Pinpoint the cell where the given text exists, returning its (x, y) midpoint coordinate. 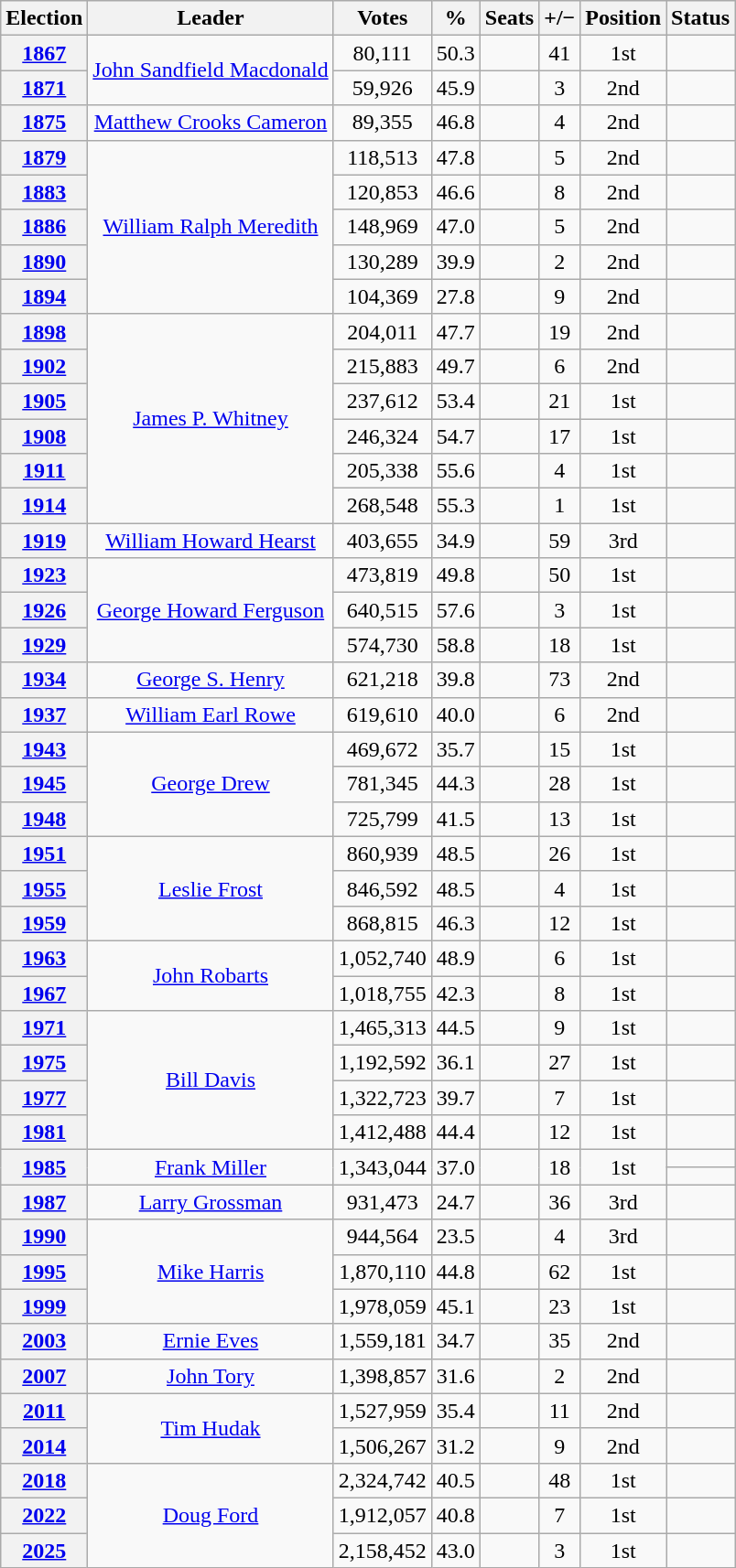
640,515 (383, 610)
931,473 (383, 1202)
47.8 (456, 157)
Bill Davis (211, 1080)
35.4 (456, 1411)
1902 (44, 366)
1879 (44, 157)
621,218 (383, 680)
55.6 (456, 471)
William Howard Hearst (211, 541)
23.5 (456, 1237)
47.0 (456, 227)
268,548 (383, 506)
1971 (44, 1028)
1,192,592 (383, 1063)
Larry Grossman (211, 1202)
27.8 (456, 296)
36.1 (456, 1063)
1,018,755 (383, 993)
43.0 (456, 1551)
473,819 (383, 575)
1,465,313 (383, 1028)
1898 (44, 331)
725,799 (383, 819)
36 (560, 1202)
1975 (44, 1063)
47.7 (456, 331)
John Tory (211, 1376)
62 (560, 1272)
George Drew (211, 784)
2007 (44, 1376)
45.9 (456, 88)
1977 (44, 1098)
1890 (44, 262)
17 (560, 436)
944,564 (383, 1237)
59 (560, 541)
868,815 (383, 923)
44.3 (456, 784)
49.7 (456, 366)
31.2 (456, 1445)
57.6 (456, 610)
1,052,740 (383, 958)
Leslie Frost (211, 888)
39.7 (456, 1098)
130,289 (383, 262)
1911 (44, 471)
1,559,181 (383, 1341)
1985 (44, 1167)
Frank Miller (211, 1167)
26 (560, 854)
1987 (44, 1202)
40.0 (456, 714)
246,324 (383, 436)
469,672 (383, 749)
1929 (44, 645)
Matthew Crooks Cameron (211, 123)
13 (560, 819)
118,513 (383, 157)
1867 (44, 53)
Tim Hudak (211, 1428)
1875 (44, 123)
1,912,057 (383, 1515)
1948 (44, 819)
1,412,488 (383, 1133)
1,870,110 (383, 1272)
53.4 (456, 401)
1999 (44, 1306)
46.3 (456, 923)
37.0 (456, 1167)
34.9 (456, 541)
Position (623, 18)
35.7 (456, 749)
1,506,267 (383, 1445)
237,612 (383, 401)
George S. Henry (211, 680)
1995 (44, 1272)
Status (701, 18)
Ernie Eves (211, 1341)
40.5 (456, 1480)
205,338 (383, 471)
William Earl Rowe (211, 714)
Seats (509, 18)
2014 (44, 1445)
1914 (44, 506)
54.7 (456, 436)
44.8 (456, 1272)
1955 (44, 888)
104,369 (383, 296)
1886 (44, 227)
1894 (44, 296)
1919 (44, 541)
39.8 (456, 680)
Mike Harris (211, 1272)
Votes (383, 18)
215,883 (383, 366)
1945 (44, 784)
42.3 (456, 993)
40.8 (456, 1515)
1990 (44, 1237)
1934 (44, 680)
1,322,723 (383, 1098)
% (456, 18)
48 (560, 1480)
1951 (44, 854)
44.4 (456, 1133)
2,158,452 (383, 1551)
Leader (211, 18)
59,926 (383, 88)
John Sandfield Macdonald (211, 70)
120,853 (383, 192)
2025 (44, 1551)
27 (560, 1063)
204,011 (383, 331)
89,355 (383, 123)
48.9 (456, 958)
45.1 (456, 1306)
781,345 (383, 784)
860,939 (383, 854)
Election (44, 18)
William Ralph Meredith (211, 227)
1908 (44, 436)
2018 (44, 1480)
1967 (44, 993)
80,111 (383, 53)
1926 (44, 610)
2,324,742 (383, 1480)
John Robarts (211, 975)
31.6 (456, 1376)
James P. Whitney (211, 418)
11 (560, 1411)
44.5 (456, 1028)
34.7 (456, 1341)
19 (560, 331)
24.7 (456, 1202)
1937 (44, 714)
23 (560, 1306)
55.3 (456, 506)
28 (560, 784)
619,610 (383, 714)
1,398,857 (383, 1376)
1959 (44, 923)
1981 (44, 1133)
2003 (44, 1341)
35 (560, 1341)
403,655 (383, 541)
73 (560, 680)
50 (560, 575)
39.9 (456, 262)
1923 (44, 575)
2011 (44, 1411)
Doug Ford (211, 1515)
1963 (44, 958)
1871 (44, 88)
2022 (44, 1515)
1 (560, 506)
46.8 (456, 123)
58.8 (456, 645)
1943 (44, 749)
846,592 (383, 888)
574,730 (383, 645)
1,343,044 (383, 1167)
21 (560, 401)
41 (560, 53)
46.6 (456, 192)
+/− (560, 18)
George Howard Ferguson (211, 610)
1905 (44, 401)
15 (560, 749)
1,527,959 (383, 1411)
49.8 (456, 575)
148,969 (383, 227)
50.3 (456, 53)
1883 (44, 192)
1,978,059 (383, 1306)
41.5 (456, 819)
